Return the [x, y] coordinate for the center point of the cell that contains the specified text.  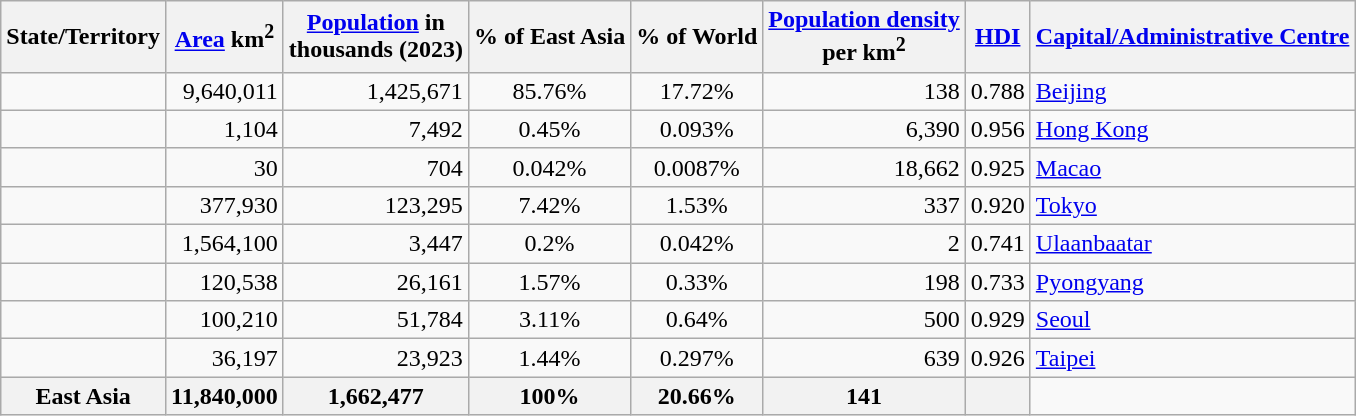
HDI [998, 37]
0.741 [998, 244]
0.926 [998, 358]
0.297% [697, 358]
Pyongyang [1192, 282]
11,840,000 [225, 396]
0.093% [697, 129]
100% [549, 396]
20.66% [697, 396]
1,104 [225, 129]
0.2% [549, 244]
Tokyo [1192, 205]
17.72% [697, 91]
Capital/Administrative Centre [1192, 37]
23,923 [376, 358]
30 [225, 167]
1,564,100 [225, 244]
% of World [697, 37]
36,197 [225, 358]
1,662,477 [376, 396]
0.33% [697, 282]
337 [864, 205]
6,390 [864, 129]
120,538 [225, 282]
377,930 [225, 205]
1,425,671 [376, 91]
State/Territory [84, 37]
123,295 [376, 205]
0.920 [998, 205]
Taipei [1192, 358]
9,640,011 [225, 91]
704 [376, 167]
0.929 [998, 320]
7.42% [549, 205]
198 [864, 282]
Ulaanbaatar [1192, 244]
3.11% [549, 320]
East Asia [84, 396]
Population density per km2 [864, 37]
18,662 [864, 167]
Macao [1192, 167]
141 [864, 396]
0.956 [998, 129]
0.64% [697, 320]
0.0087% [697, 167]
0.788 [998, 91]
500 [864, 320]
2 [864, 244]
Population inthousands (2023) [376, 37]
1.53% [697, 205]
% of East Asia [549, 37]
639 [864, 358]
1.44% [549, 358]
Seoul [1192, 320]
0.45% [549, 129]
51,784 [376, 320]
7,492 [376, 129]
1.57% [549, 282]
3,447 [376, 244]
Area km2 [225, 37]
0.733 [998, 282]
26,161 [376, 282]
Hong Kong [1192, 129]
138 [864, 91]
85.76% [549, 91]
Beijing [1192, 91]
0.925 [998, 167]
100,210 [225, 320]
